Return [X, Y] of the center of cell containing provided text 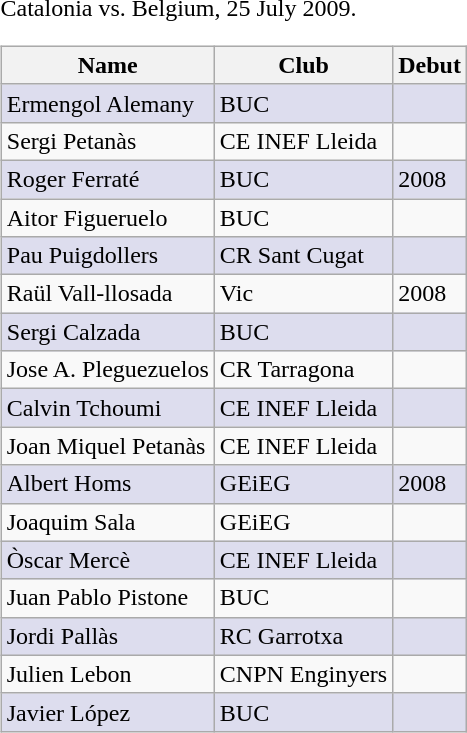
Club [303, 65]
CR Tarragona [303, 370]
Sergi Petanàs [108, 141]
Debut [430, 65]
Roger Ferraté [108, 179]
Calvin Tchoumi [108, 408]
Joaquim Sala [108, 522]
Jordi Pallàs [108, 636]
Name [108, 65]
Julien Lebon [108, 674]
CR Sant Cugat [303, 256]
Joan Miquel Petanàs [108, 446]
Jose A. Pleguezuelos [108, 370]
CNPN Enginyers [303, 674]
Albert Homs [108, 484]
Sergi Calzada [108, 332]
Aitor Figueruelo [108, 217]
Vic [303, 294]
RC Garrotxa [303, 636]
Juan Pablo Pistone [108, 598]
Ermengol Alemany [108, 103]
Pau Puigdollers [108, 256]
Raül Vall-llosada [108, 294]
Òscar Mercè [108, 560]
Javier López [108, 712]
